Find where the given text appears and provide that cell's center as (X, Y) coordinate. 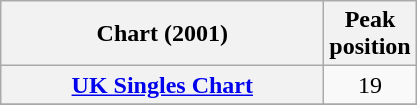
19 (370, 85)
Chart (2001) (162, 34)
Peakposition (370, 34)
UK Singles Chart (162, 85)
